Scan for the cell matching the given text and deliver its (X, Y) coordinate at center. 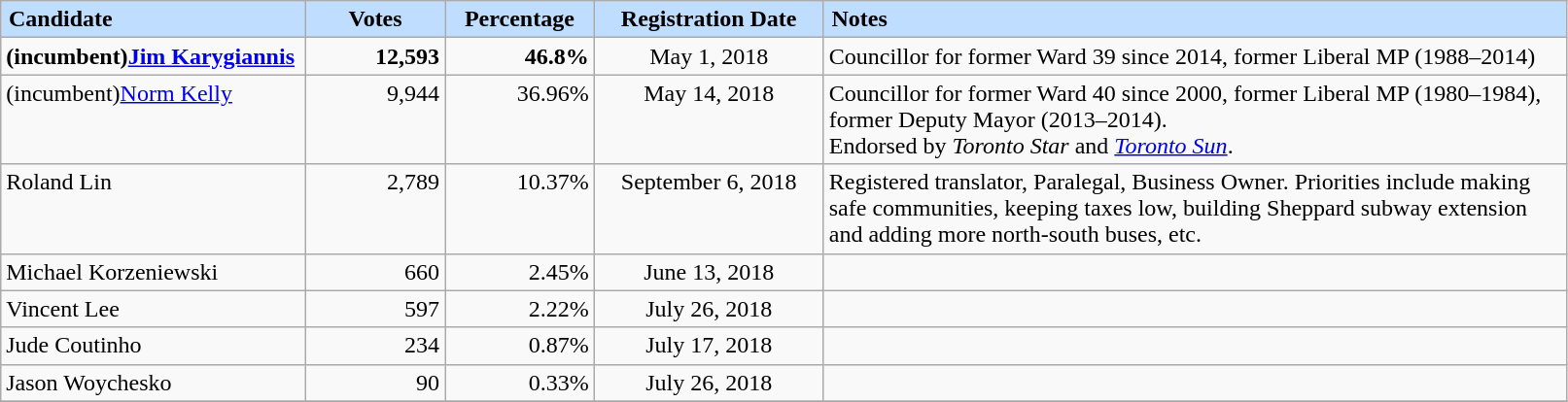
Jason Woychesko (154, 383)
2.45% (520, 272)
Councillor for former Ward 40 since 2000, former Liberal MP (1980–1984), former Deputy Mayor (2013–2014).Endorsed by Toronto Star and Toronto Sun. (1195, 119)
Michael Korzeniewski (154, 272)
May 1, 2018 (709, 56)
Jude Coutinho (154, 346)
10.37% (520, 209)
(incumbent)Norm Kelly (154, 119)
12,593 (375, 56)
June 13, 2018 (709, 272)
September 6, 2018 (709, 209)
July 17, 2018 (709, 346)
Councillor for former Ward 39 since 2014, former Liberal MP (1988–2014) (1195, 56)
Candidate (154, 19)
234 (375, 346)
Notes (1195, 19)
(incumbent)Jim Karygiannis (154, 56)
Vincent Lee (154, 309)
90 (375, 383)
Votes (375, 19)
0.87% (520, 346)
660 (375, 272)
9,944 (375, 119)
Registration Date (709, 19)
46.8% (520, 56)
2.22% (520, 309)
Roland Lin (154, 209)
Percentage (520, 19)
May 14, 2018 (709, 119)
36.96% (520, 119)
597 (375, 309)
2,789 (375, 209)
0.33% (520, 383)
